Find where the given text appears and provide that cell's center as (X, Y) coordinate. 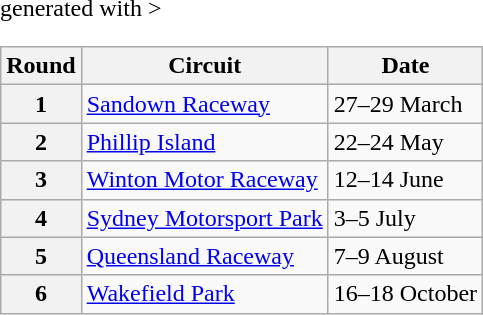
1 (41, 104)
Phillip Island (204, 142)
6 (41, 294)
3–5 July (405, 218)
2 (41, 142)
7–9 August (405, 256)
Round (41, 66)
Sydney Motorsport Park (204, 218)
4 (41, 218)
Wakefield Park (204, 294)
27–29 March (405, 104)
12–14 June (405, 180)
22–24 May (405, 142)
16–18 October (405, 294)
5 (41, 256)
Winton Motor Raceway (204, 180)
Circuit (204, 66)
3 (41, 180)
Date (405, 66)
Sandown Raceway (204, 104)
Queensland Raceway (204, 256)
